Return the (X, Y) coordinate for the center point of the cell that contains the specified text.  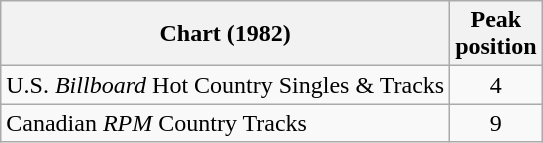
Chart (1982) (226, 34)
4 (496, 85)
U.S. Billboard Hot Country Singles & Tracks (226, 85)
9 (496, 123)
Canadian RPM Country Tracks (226, 123)
Peakposition (496, 34)
